Scan for the cell matching the given text and deliver its [X, Y] coordinate at center. 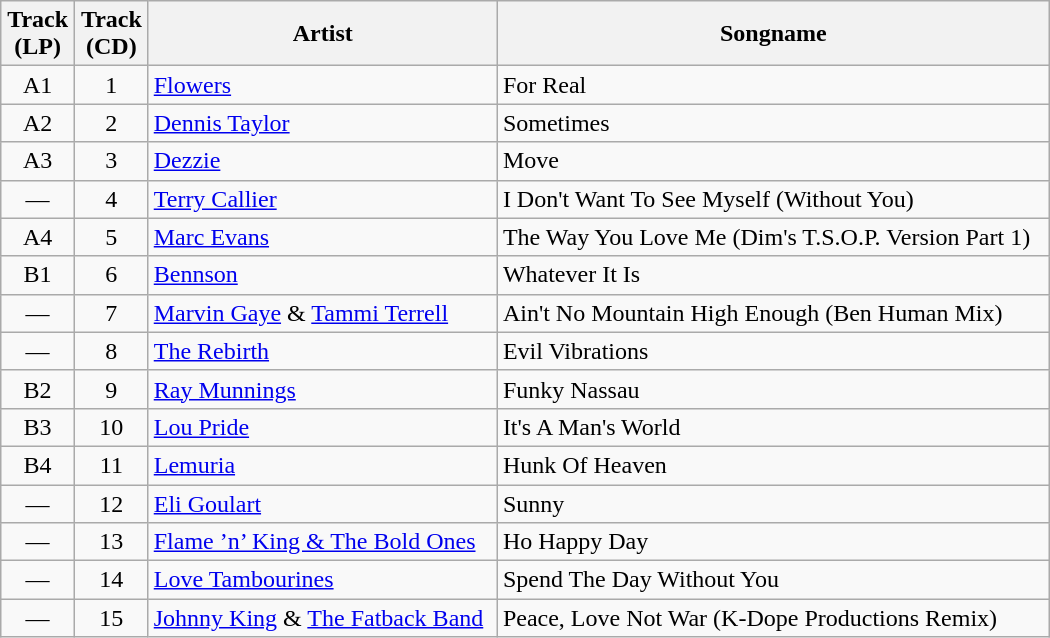
A3 [38, 161]
Ho Happy Day [773, 542]
The Way You Love Me (Dim's T.S.O.P. Version Part 1) [773, 237]
For Real [773, 85]
Lemuria [322, 465]
Move [773, 161]
Flame ’n’ King & The Bold Ones [322, 542]
4 [111, 199]
Track(CD) [111, 34]
Love Tambourines [322, 580]
Terry Callier [322, 199]
10 [111, 427]
Marvin Gaye & Tammi Terrell [322, 313]
Peace, Love Not War (K-Dope Productions Remix) [773, 618]
8 [111, 351]
11 [111, 465]
Sunny [773, 503]
Sometimes [773, 123]
6 [111, 275]
13 [111, 542]
B3 [38, 427]
15 [111, 618]
Songname [773, 34]
3 [111, 161]
Hunk Of Heaven [773, 465]
B1 [38, 275]
Marc Evans [322, 237]
Flowers [322, 85]
Spend The Day Without You [773, 580]
2 [111, 123]
Bennson [322, 275]
7 [111, 313]
Funky Nassau [773, 389]
Johnny King & The Fatback Band [322, 618]
5 [111, 237]
Lou Pride [322, 427]
B4 [38, 465]
Ain't No Mountain High Enough (Ben Human Mix) [773, 313]
A1 [38, 85]
Eli Goulart [322, 503]
A4 [38, 237]
Artist [322, 34]
12 [111, 503]
I Don't Want To See Myself (Without You) [773, 199]
9 [111, 389]
Dennis Taylor [322, 123]
Evil Vibrations [773, 351]
Whatever It Is [773, 275]
14 [111, 580]
It's A Man's World [773, 427]
Ray Munnings [322, 389]
A2 [38, 123]
B2 [38, 389]
Dezzie [322, 161]
1 [111, 85]
The Rebirth [322, 351]
Track(LP) [38, 34]
